Determine the [X, Y] coordinate at the center of the cell enclosing the given text.  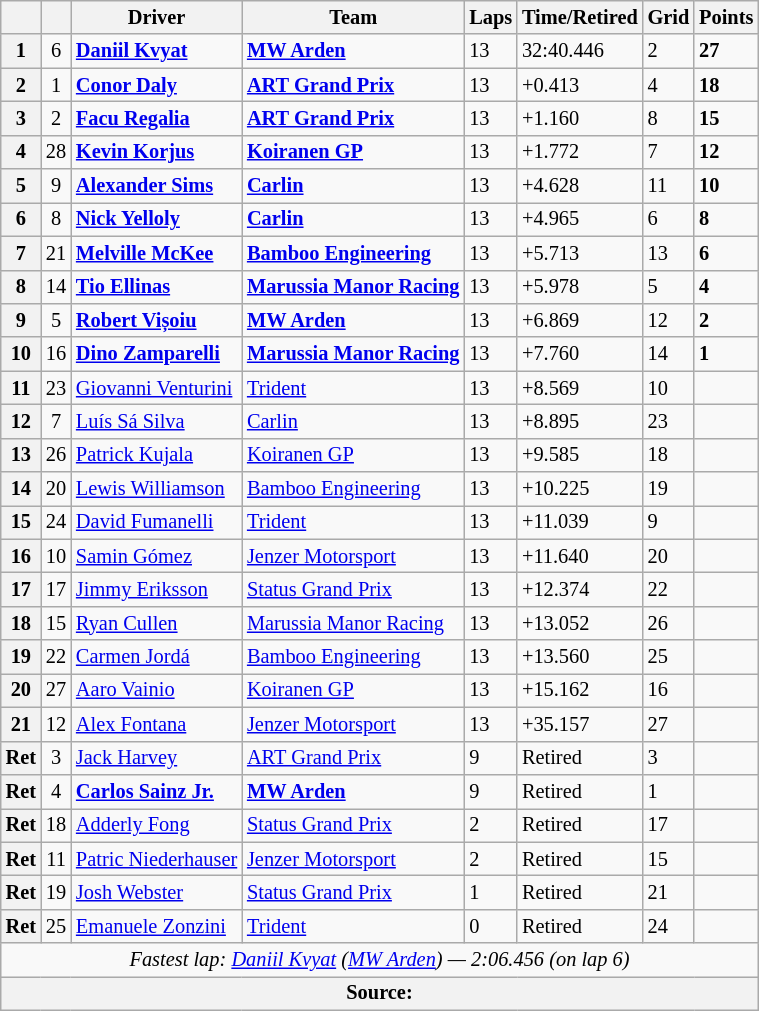
+11.640 [580, 556]
Fastest lap: Daniil Kvyat (MW Arden) — 2:06.456 (on lap 6) [380, 960]
+15.162 [580, 690]
0 [490, 926]
Conor Daly [156, 85]
+6.869 [580, 320]
+13.052 [580, 623]
Josh Webster [156, 892]
Carmen Jordá [156, 657]
Time/Retired [580, 17]
Jimmy Eriksson [156, 589]
+9.585 [580, 455]
+5.978 [580, 287]
Emanuele Zonzini [156, 926]
Giovanni Venturini [156, 388]
Jack Harvey [156, 758]
+1.772 [580, 152]
+4.965 [580, 219]
+1.160 [580, 118]
+10.225 [580, 489]
Robert Vișoiu [156, 320]
Alexander Sims [156, 186]
+35.157 [580, 724]
Alex Fontana [156, 724]
+7.760 [580, 354]
Tio Ellinas [156, 287]
Nick Yelloly [156, 219]
+5.713 [580, 253]
Facu Regalia [156, 118]
Driver [156, 17]
+8.895 [580, 421]
Source: [380, 993]
Samin Gómez [156, 556]
Points [726, 17]
Lewis Williamson [156, 489]
Aaro Vainio [156, 690]
David Fumanelli [156, 522]
+4.628 [580, 186]
Team [353, 17]
Adderly Fong [156, 825]
+12.374 [580, 589]
Grid [669, 17]
Patric Niederhauser [156, 859]
Luís Sá Silva [156, 421]
+8.569 [580, 388]
Carlos Sainz Jr. [156, 791]
+0.413 [580, 85]
+11.039 [580, 522]
Dino Zamparelli [156, 354]
Melville McKee [156, 253]
Kevin Korjus [156, 152]
Daniil Kvyat [156, 51]
32:40.446 [580, 51]
Laps [490, 17]
28 [56, 152]
+13.560 [580, 657]
Patrick Kujala [156, 455]
Ryan Cullen [156, 623]
